For the text-containing cell, return its midpoint in [x, y] coordinate format. 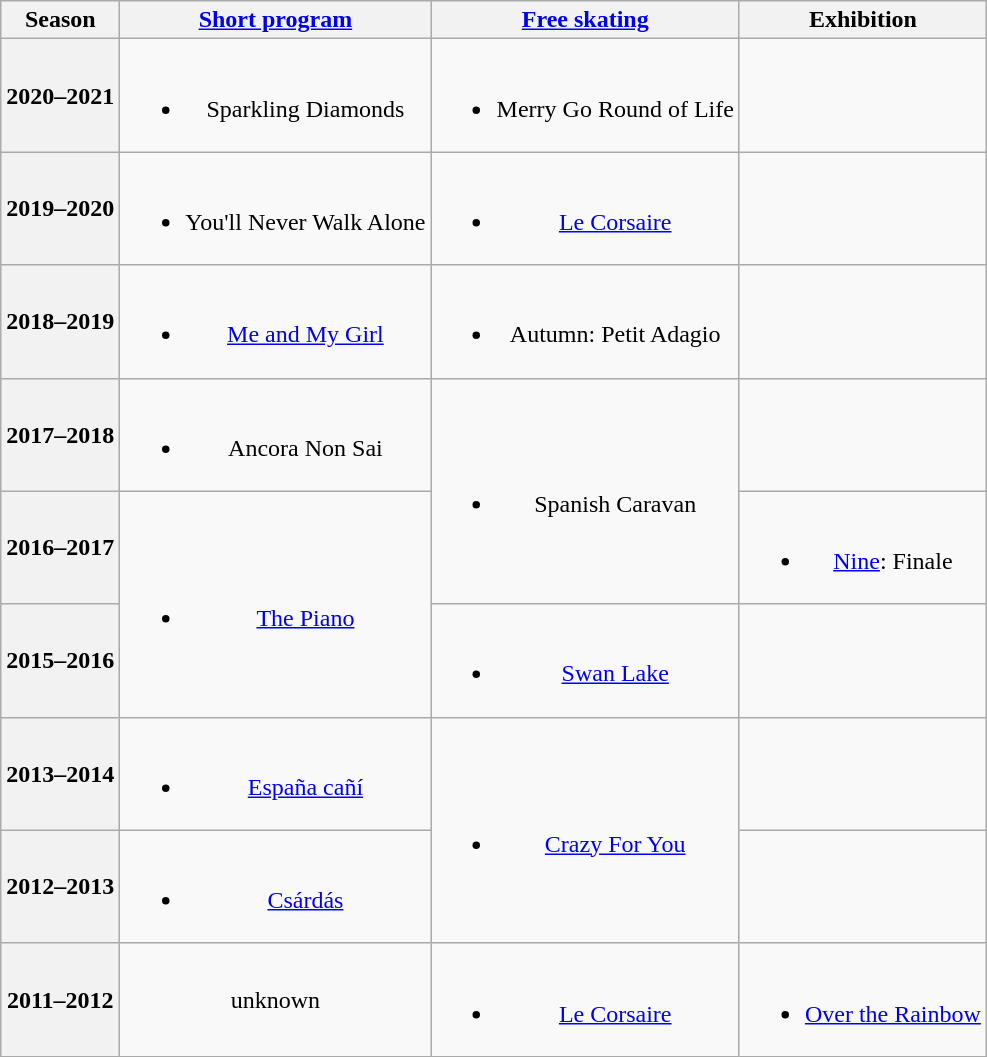
España cañí [276, 774]
Over the Rainbow [862, 1000]
2016–2017 [60, 548]
Merry Go Round of Life [585, 96]
2017–2018 [60, 434]
Csárdás [276, 886]
Exhibition [862, 20]
Spanish Caravan [585, 491]
Crazy For You [585, 830]
Autumn: Petit Adagio [585, 322]
You'll Never Walk Alone [276, 208]
Ancora Non Sai [276, 434]
2018–2019 [60, 322]
2012–2013 [60, 886]
Season [60, 20]
2011–2012 [60, 1000]
2020–2021 [60, 96]
Free skating [585, 20]
Sparkling Diamonds [276, 96]
Nine: Finale [862, 548]
2019–2020 [60, 208]
Me and My Girl [276, 322]
The Piano [276, 604]
unknown [276, 1000]
Short program [276, 20]
Swan Lake [585, 660]
2013–2014 [60, 774]
2015–2016 [60, 660]
